Capture the cell that displays the provided text and extract its (X, Y) central coordinate. 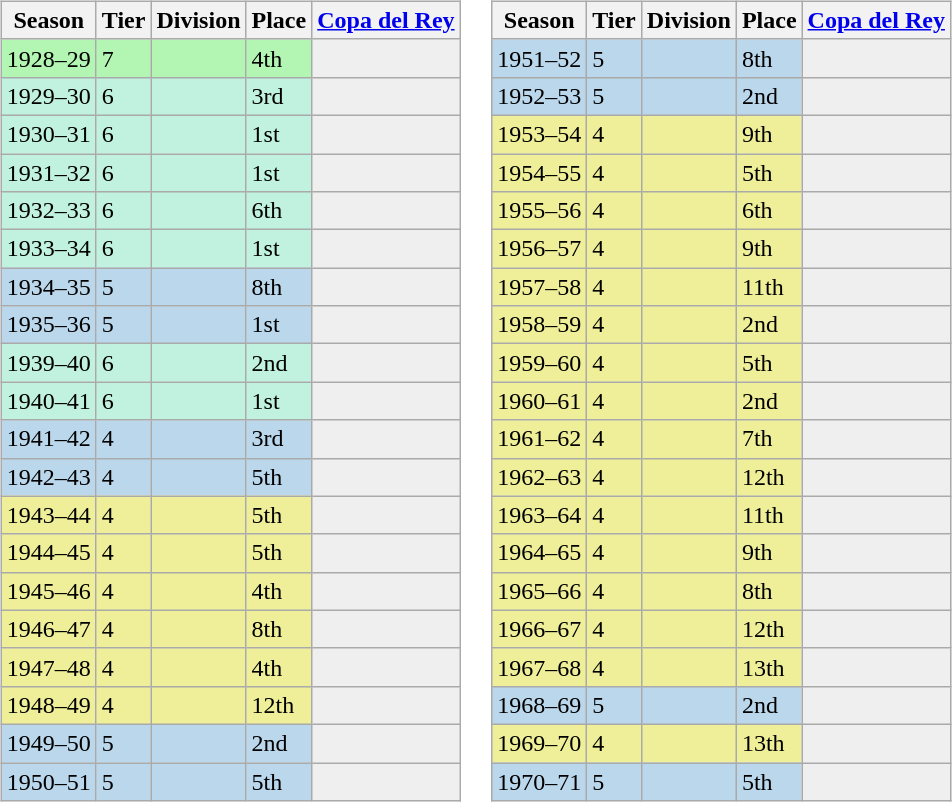
1948–49 (48, 705)
1959–60 (540, 363)
1956–57 (540, 249)
1946–47 (48, 629)
1931–32 (48, 173)
1943–44 (48, 515)
1935–36 (48, 325)
1952–53 (540, 96)
1939–40 (48, 363)
1962–63 (540, 477)
1934–35 (48, 287)
7th (769, 439)
1960–61 (540, 401)
1951–52 (540, 58)
1949–50 (48, 743)
1968–69 (540, 705)
1945–46 (48, 591)
1969–70 (540, 743)
1940–41 (48, 401)
1933–34 (48, 249)
1941–42 (48, 439)
1961–62 (540, 439)
1964–65 (540, 553)
1965–66 (540, 591)
1963–64 (540, 515)
7 (124, 58)
1947–48 (48, 667)
1955–56 (540, 211)
1944–45 (48, 553)
1953–54 (540, 134)
1954–55 (540, 173)
1930–31 (48, 134)
1929–30 (48, 96)
1958–59 (540, 325)
1942–43 (48, 477)
1950–51 (48, 781)
1957–58 (540, 287)
1970–71 (540, 781)
1932–33 (48, 211)
1967–68 (540, 667)
1928–29 (48, 58)
1966–67 (540, 629)
